Detect which cell encompasses the target text, then output its (X, Y) center coordinate. 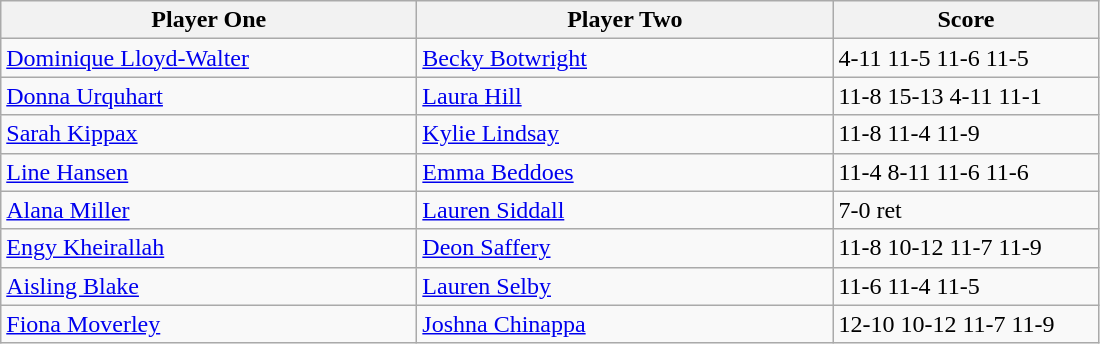
12-10 10-12 11-7 11-9 (966, 324)
7-0 ret (966, 210)
Lauren Selby (625, 286)
Engy Kheirallah (209, 248)
Joshna Chinappa (625, 324)
Line Hansen (209, 172)
Kylie Lindsay (625, 134)
11-8 11-4 11-9 (966, 134)
Deon Saffery (625, 248)
Lauren Siddall (625, 210)
Score (966, 20)
Fiona Moverley (209, 324)
Alana Miller (209, 210)
Player One (209, 20)
Sarah Kippax (209, 134)
Player Two (625, 20)
Emma Beddoes (625, 172)
Becky Botwright (625, 58)
11-4 8-11 11-6 11-6 (966, 172)
11-6 11-4 11-5 (966, 286)
11-8 10-12 11-7 11-9 (966, 248)
Aisling Blake (209, 286)
Laura Hill (625, 96)
11-8 15-13 4-11 11-1 (966, 96)
Dominique Lloyd-Walter (209, 58)
4-11 11-5 11-6 11-5 (966, 58)
Donna Urquhart (209, 96)
